Capture the cell that displays the provided text and extract its [x, y] central coordinate. 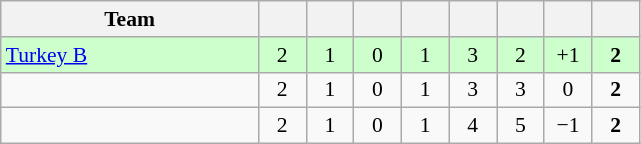
Turkey B [130, 55]
5 [520, 126]
−1 [568, 126]
+1 [568, 55]
Team [130, 19]
4 [473, 126]
